Detect which cell encompasses the target text, then output its (X, Y) center coordinate. 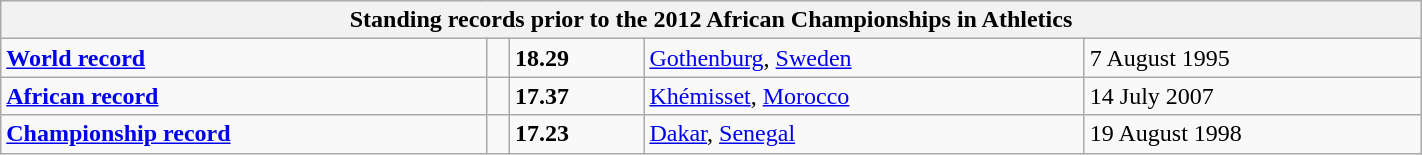
17.23 (577, 134)
Dakar, Senegal (864, 134)
African record (244, 96)
Standing records prior to the 2012 African Championships in Athletics (711, 20)
Khémisset, Morocco (864, 96)
7 August 1995 (1252, 58)
17.37 (577, 96)
World record (244, 58)
18.29 (577, 58)
14 July 2007 (1252, 96)
Gothenburg, Sweden (864, 58)
Championship record (244, 134)
19 August 1998 (1252, 134)
